Locate the cell with the specified text and output its [x, y] center coordinate. 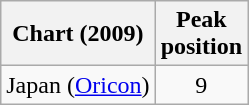
9 [201, 85]
Chart (2009) [78, 34]
Peakposition [201, 34]
Japan (Oricon) [78, 85]
